Extract the [x, y] coordinate from the center of the cell holding the provided text.  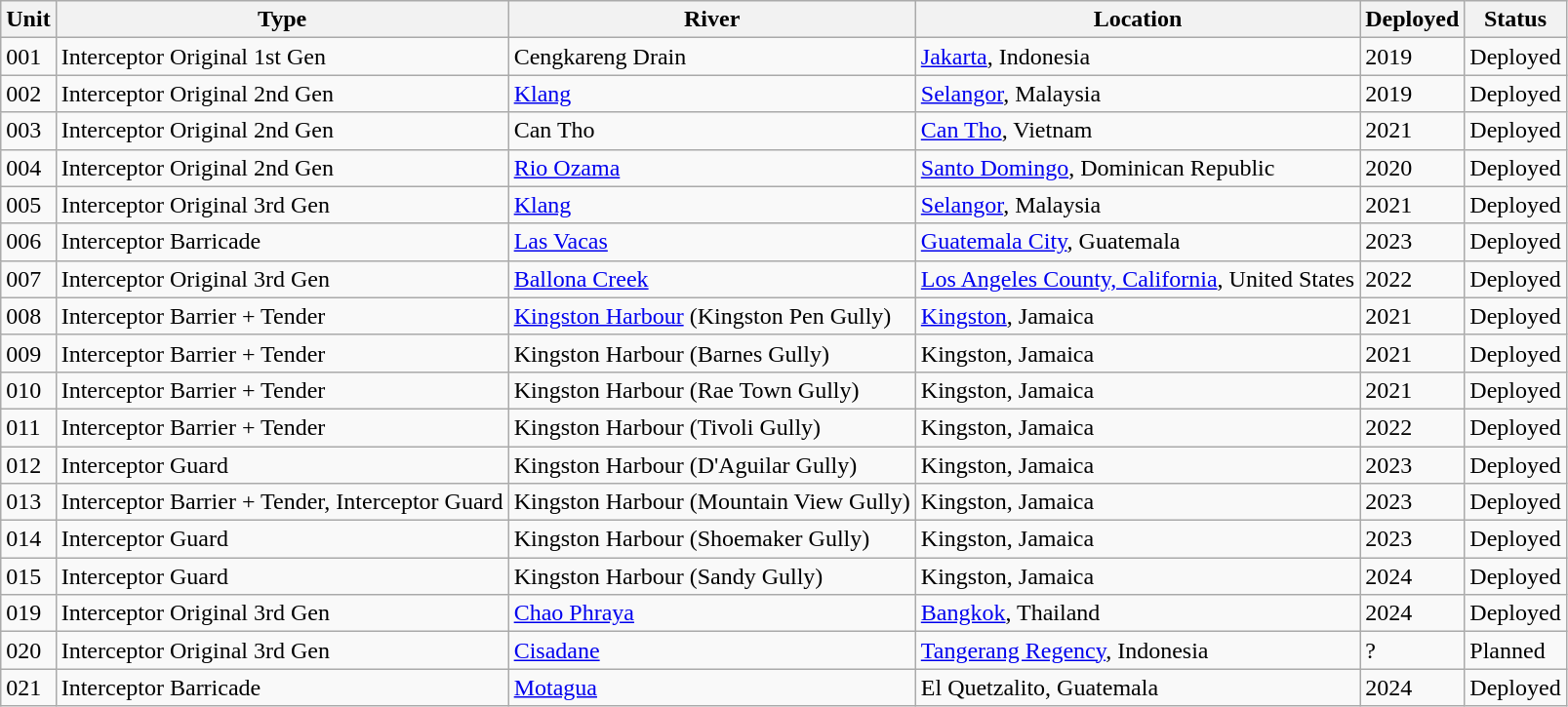
011 [28, 427]
Location [1138, 20]
Unit [28, 20]
Cengkareng Drain [712, 57]
Chao Phraya [712, 613]
Kingston Harbour (Barnes Gully) [712, 353]
El Quetzalito, Guatemala [1138, 687]
012 [28, 465]
009 [28, 353]
? [1413, 650]
Kingston Harbour (Shoemaker Gully) [712, 539]
Status [1515, 20]
004 [28, 168]
Guatemala City, Guatemala [1138, 242]
019 [28, 613]
River [712, 20]
Type [282, 20]
Can Tho [712, 131]
021 [28, 687]
Kingston Harbour (Sandy Gully) [712, 576]
Santo Domingo, Dominican Republic [1138, 168]
014 [28, 539]
2020 [1413, 168]
Jakarta, Indonesia [1138, 57]
Kingston Harbour (D'Aguilar Gully) [712, 465]
Tangerang Regency, Indonesia [1138, 650]
Kingston Harbour (Tivoli Gully) [712, 427]
001 [28, 57]
020 [28, 650]
Can Tho, Vietnam [1138, 131]
007 [28, 279]
015 [28, 576]
005 [28, 205]
Los Angeles County, California, United States [1138, 279]
Ballona Creek [712, 279]
Las Vacas [712, 242]
003 [28, 131]
Kingston Harbour (Mountain View Gully) [712, 502]
002 [28, 94]
Kingston Harbour (Rae Town Gully) [712, 390]
Interceptor Original 1st Gen [282, 57]
010 [28, 390]
Bangkok, Thailand [1138, 613]
Planned [1515, 650]
Motagua [712, 687]
006 [28, 242]
013 [28, 502]
Interceptor Barrier + Tender, Interceptor Guard [282, 502]
008 [28, 316]
Kingston Harbour (Kingston Pen Gully) [712, 316]
Cisadane [712, 650]
Rio Ozama [712, 168]
